Find where the given text appears and provide that cell's center as [X, Y] coordinate. 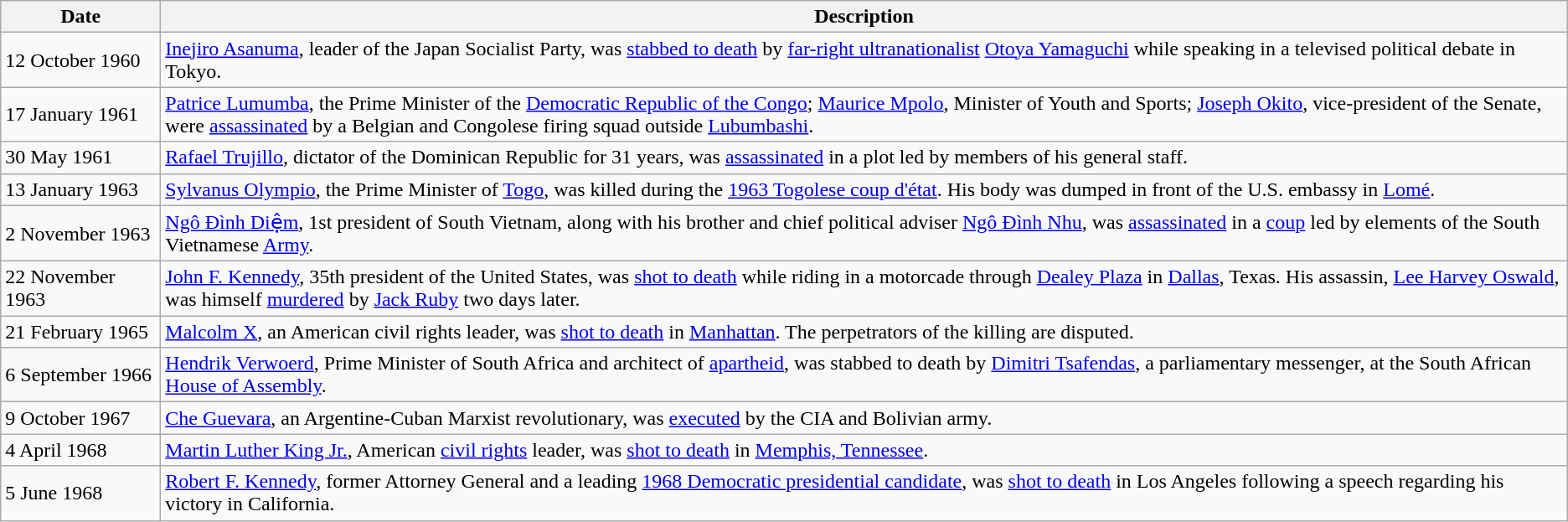
21 February 1965 [80, 332]
13 January 1963 [80, 189]
Malcolm X, an American civil rights leader, was shot to death in Manhattan. The perpetrators of the killing are disputed. [864, 332]
Description [864, 17]
Martin Luther King Jr., American civil rights leader, was shot to death in Memphis, Tennessee. [864, 450]
5 June 1968 [80, 493]
Che Guevara, an Argentine-Cuban Marxist revolutionary, was executed by the CIA and Bolivian army. [864, 418]
Date [80, 17]
6 September 1966 [80, 375]
12 October 1960 [80, 60]
22 November 1963 [80, 288]
4 April 1968 [80, 450]
2 November 1963 [80, 233]
Rafael Trujillo, dictator of the Dominican Republic for 31 years, was assassinated in a plot led by members of his general staff. [864, 158]
17 January 1961 [80, 114]
30 May 1961 [80, 158]
9 October 1967 [80, 418]
